Scan for the cell matching the given text and deliver its [X, Y] coordinate at center. 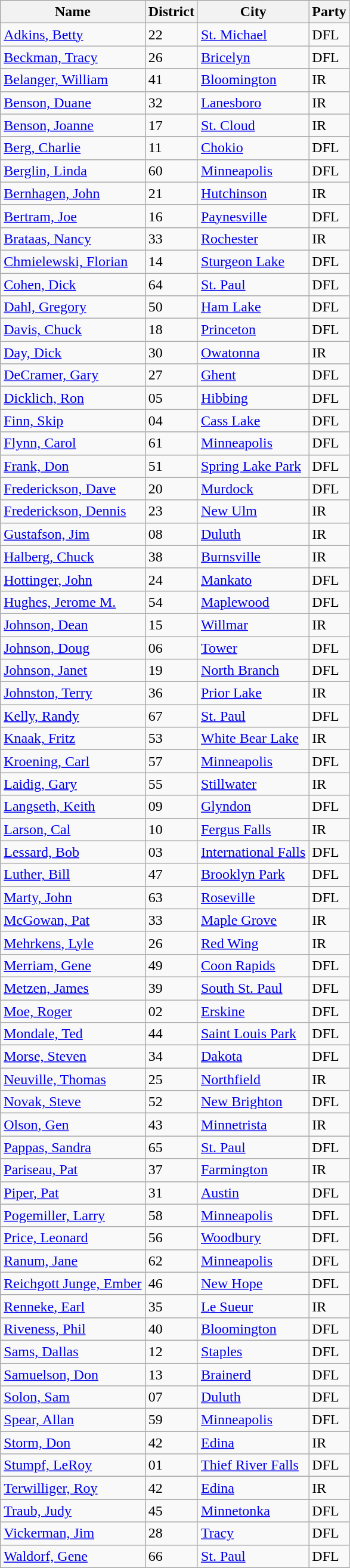
Frederickson, Dennis [73, 511]
27 [171, 375]
Maplewood [253, 602]
Finn, Skip [73, 421]
60 [171, 171]
Riveness, Phil [73, 1329]
Chmielewski, Florian [73, 261]
St. Cloud [253, 125]
South St. Paul [253, 988]
Langseth, Keith [73, 807]
Novak, Steve [73, 1102]
Ham Lake [253, 307]
Staples [253, 1351]
Ranum, Jane [73, 1261]
Kelly, Randy [73, 716]
Terwilliger, Roy [73, 1488]
Adkins, Betty [73, 35]
61 [171, 443]
12 [171, 1351]
23 [171, 511]
Le Sueur [253, 1306]
05 [171, 398]
Brooklyn Park [253, 875]
16 [171, 216]
30 [171, 353]
Party [329, 12]
03 [171, 852]
66 [171, 1556]
13 [171, 1374]
Fergus Falls [253, 829]
Solon, Sam [73, 1397]
Waldorf, Gene [73, 1556]
Minnetonka [253, 1511]
Mondale, Ted [73, 1034]
Day, Dick [73, 353]
Pogemiller, Larry [73, 1215]
Laidig, Gary [73, 784]
Pariseau, Pat [73, 1170]
Larson, Cal [73, 829]
Minnetrista [253, 1125]
McGowan, Pat [73, 920]
Pappas, Sandra [73, 1147]
Tower [253, 647]
38 [171, 557]
11 [171, 148]
Tracy [253, 1533]
Vickerman, Jim [73, 1533]
Princeton [253, 330]
Saint Louis Park [253, 1034]
Frank, Don [73, 466]
Burnsville [253, 557]
Dakota [253, 1057]
Murdock [253, 489]
51 [171, 466]
Prior Lake [253, 693]
02 [171, 1011]
10 [171, 829]
32 [171, 103]
Erskine [253, 1011]
New Brighton [253, 1102]
Marty, John [73, 897]
55 [171, 784]
22 [171, 35]
Brainerd [253, 1374]
New Hope [253, 1283]
City [253, 12]
Samuelson, Don [73, 1374]
Roseville [253, 897]
Dicklich, Ron [73, 398]
DeCramer, Gary [73, 375]
Ghent [253, 375]
43 [171, 1125]
14 [171, 261]
Maple Grove [253, 920]
47 [171, 875]
Olson, Gen [73, 1125]
Luther, Bill [73, 875]
Stillwater [253, 784]
New Ulm [253, 511]
Davis, Chuck [73, 330]
St. Michael [253, 35]
Hibbing [253, 398]
Flynn, Carol [73, 443]
Willmar [253, 625]
Johnson, Doug [73, 647]
Bertram, Joe [73, 216]
Berg, Charlie [73, 148]
Dahl, Gregory [73, 307]
Frederickson, Dave [73, 489]
58 [171, 1215]
34 [171, 1057]
59 [171, 1420]
20 [171, 489]
Cass Lake [253, 421]
Reichgott Junge, Ember [73, 1283]
67 [171, 716]
Austin [253, 1193]
Kroening, Carl [73, 761]
Brataas, Nancy [73, 239]
Belanger, William [73, 80]
Bernhagen, John [73, 193]
Cohen, Dick [73, 285]
Stumpf, LeRoy [73, 1465]
Mankato [253, 579]
44 [171, 1034]
50 [171, 307]
25 [171, 1079]
36 [171, 693]
Sams, Dallas [73, 1351]
Johnson, Dean [73, 625]
Owatonna [253, 353]
Coon Rapids [253, 965]
41 [171, 80]
Thief River Falls [253, 1465]
Name [73, 12]
15 [171, 625]
53 [171, 739]
Price, Leonard [73, 1238]
Merriam, Gene [73, 965]
09 [171, 807]
International Falls [253, 852]
Johnson, Janet [73, 671]
57 [171, 761]
19 [171, 671]
Gustafson, Jim [73, 534]
Beckman, Tracy [73, 57]
Lessard, Bob [73, 852]
Hughes, Jerome M. [73, 602]
Red Wing [253, 943]
04 [171, 421]
65 [171, 1147]
Chokio [253, 148]
17 [171, 125]
18 [171, 330]
Moe, Roger [73, 1011]
07 [171, 1397]
Glyndon [253, 807]
Halberg, Chuck [73, 557]
Woodbury [253, 1238]
62 [171, 1261]
54 [171, 602]
08 [171, 534]
Spear, Allan [73, 1420]
21 [171, 193]
52 [171, 1102]
District [171, 12]
Mehrkens, Lyle [73, 943]
46 [171, 1283]
06 [171, 647]
45 [171, 1511]
Renneke, Earl [73, 1306]
49 [171, 965]
31 [171, 1193]
40 [171, 1329]
63 [171, 897]
Farmington [253, 1170]
Traub, Judy [73, 1511]
White Bear Lake [253, 739]
Northfield [253, 1079]
Lanesboro [253, 103]
Hottinger, John [73, 579]
Spring Lake Park [253, 466]
56 [171, 1238]
Bricelyn [253, 57]
24 [171, 579]
Paynesville [253, 216]
Sturgeon Lake [253, 261]
Storm, Don [73, 1443]
64 [171, 285]
Berglin, Linda [73, 171]
Hutchinson [253, 193]
37 [171, 1170]
39 [171, 988]
01 [171, 1465]
Knaak, Fritz [73, 739]
North Branch [253, 671]
35 [171, 1306]
Johnston, Terry [73, 693]
Neuville, Thomas [73, 1079]
Rochester [253, 239]
Benson, Duane [73, 103]
Metzen, James [73, 988]
Piper, Pat [73, 1193]
Benson, Joanne [73, 125]
28 [171, 1533]
Morse, Steven [73, 1057]
